Return the (x, y) coordinate for the center point of the cell that contains the specified text.  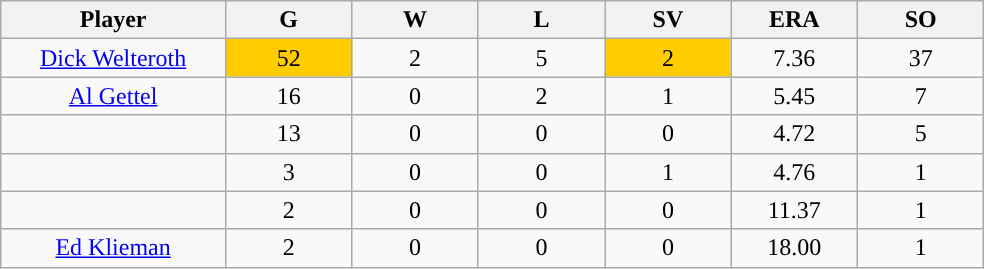
Player (114, 20)
Ed Klieman (114, 248)
4.76 (794, 172)
7.36 (794, 58)
3 (288, 172)
16 (288, 96)
G (288, 20)
7 (920, 96)
37 (920, 58)
Al Gettel (114, 96)
11.37 (794, 210)
52 (288, 58)
4.72 (794, 134)
SO (920, 20)
Dick Welteroth (114, 58)
SV (668, 20)
L (541, 20)
13 (288, 134)
18.00 (794, 248)
W (415, 20)
5.45 (794, 96)
ERA (794, 20)
